Output the [X, Y] coordinate of the center of the cell containing the given text.  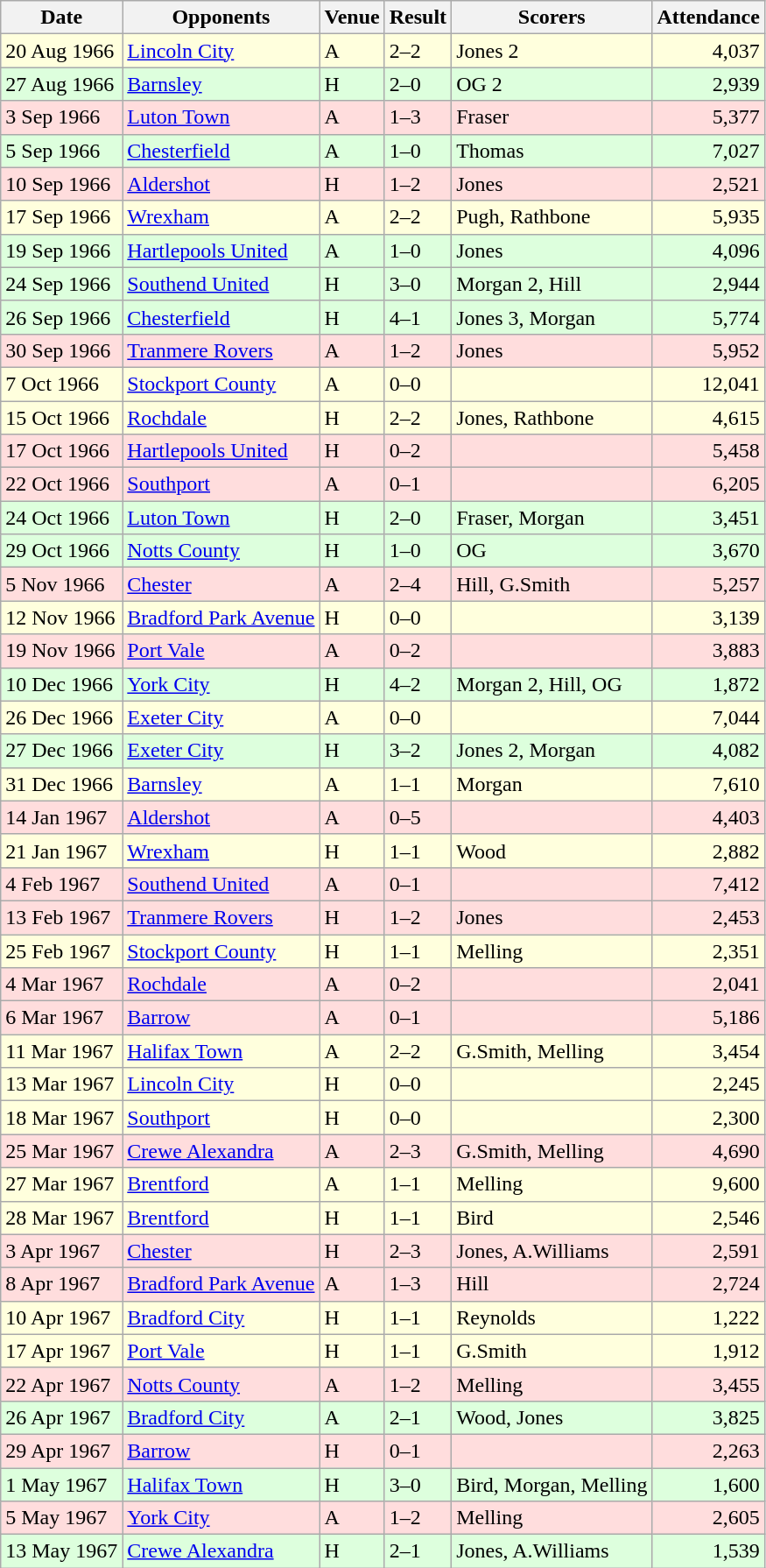
1,600 [708, 1485]
27 Mar 1967 [61, 1184]
Jones 2, Morgan [552, 751]
Attendance [708, 18]
2,944 [708, 284]
3,670 [708, 551]
Result [418, 18]
12,041 [708, 384]
2,546 [708, 1218]
3,455 [708, 1384]
Hill, G.Smith [552, 584]
2–4 [418, 584]
5 May 1967 [61, 1518]
7,027 [708, 151]
Venue [352, 18]
5,186 [708, 1018]
2,724 [708, 1284]
11 Mar 1967 [61, 1051]
1,872 [708, 684]
1,912 [708, 1351]
4,615 [708, 418]
26 Apr 1967 [61, 1417]
4 Feb 1967 [61, 884]
1,222 [708, 1317]
10 Sep 1966 [61, 184]
5,935 [708, 217]
Jones 3, Morgan [552, 317]
Bird [552, 1218]
6,205 [708, 484]
Pugh, Rathbone [552, 217]
7,044 [708, 717]
2,882 [708, 851]
18 Mar 1967 [61, 1118]
7 Oct 1966 [61, 384]
4,403 [708, 817]
26 Sep 1966 [61, 317]
2,591 [708, 1251]
12 Nov 1966 [61, 618]
5 Nov 1966 [61, 584]
2,939 [708, 84]
28 Mar 1967 [61, 1218]
4–2 [418, 684]
Fraser, Morgan [552, 518]
30 Sep 1966 [61, 350]
21 Jan 1967 [61, 851]
31 Dec 1966 [61, 784]
2,605 [708, 1518]
2,453 [708, 917]
7,412 [708, 884]
9,600 [708, 1184]
4 Mar 1967 [61, 985]
Bird, Morgan, Melling [552, 1485]
4,037 [708, 51]
Opponents [221, 18]
2,521 [708, 184]
24 Oct 1966 [61, 518]
22 Apr 1967 [61, 1384]
19 Nov 1966 [61, 651]
Thomas [552, 151]
27 Dec 1966 [61, 751]
7,610 [708, 784]
29 Oct 1966 [61, 551]
OG [552, 551]
Wood [552, 851]
3,883 [708, 651]
3–2 [418, 751]
4,690 [708, 1151]
Morgan 2, Hill, OG [552, 684]
5,377 [708, 117]
4–1 [418, 317]
Scorers [552, 18]
0–5 [418, 817]
Date [61, 18]
13 May 1967 [61, 1551]
4,082 [708, 751]
5,774 [708, 317]
2,263 [708, 1451]
19 Sep 1966 [61, 251]
G.Smith [552, 1351]
Morgan [552, 784]
6 Mar 1967 [61, 1018]
24 Sep 1966 [61, 284]
25 Feb 1967 [61, 950]
13 Mar 1967 [61, 1084]
26 Dec 1966 [61, 717]
25 Mar 1967 [61, 1151]
10 Apr 1967 [61, 1317]
10 Dec 1966 [61, 684]
Morgan 2, Hill [552, 284]
2,300 [708, 1118]
2,041 [708, 985]
29 Apr 1967 [61, 1451]
17 Oct 1966 [61, 451]
17 Apr 1967 [61, 1351]
Jones 2 [552, 51]
15 Oct 1966 [61, 418]
3 Sep 1966 [61, 117]
5,952 [708, 350]
27 Aug 1966 [61, 84]
3,825 [708, 1417]
3,451 [708, 518]
20 Aug 1966 [61, 51]
22 Oct 1966 [61, 484]
8 Apr 1967 [61, 1284]
1 May 1967 [61, 1485]
Hill [552, 1284]
4,096 [708, 251]
3 Apr 1967 [61, 1251]
3,454 [708, 1051]
13 Feb 1967 [61, 917]
5,458 [708, 451]
3,139 [708, 618]
2,245 [708, 1084]
Jones, Rathbone [552, 418]
14 Jan 1967 [61, 817]
1,539 [708, 1551]
Reynolds [552, 1317]
2,351 [708, 950]
5 Sep 1966 [61, 151]
5,257 [708, 584]
Wood, Jones [552, 1417]
Fraser [552, 117]
17 Sep 1966 [61, 217]
OG 2 [552, 84]
